Find where the given text appears and provide that cell's center as [x, y] coordinate. 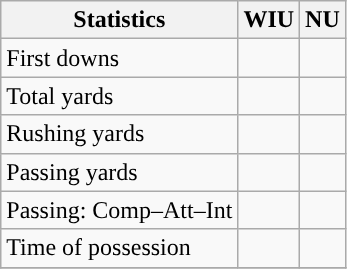
Statistics [120, 20]
Passing: Comp–Att–Int [120, 210]
WIU [269, 20]
Total yards [120, 96]
NU [323, 20]
First downs [120, 58]
Rushing yards [120, 134]
Time of possession [120, 248]
Passing yards [120, 172]
